Return [x, y] of the center of cell containing provided text 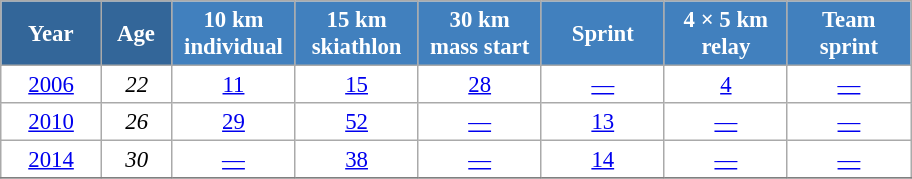
15 [356, 85]
30 [136, 160]
2010 [52, 122]
22 [136, 85]
38 [356, 160]
4 [726, 85]
Sprint [602, 34]
2006 [52, 85]
30 km mass start [480, 34]
15 km skiathlon [356, 34]
2014 [52, 160]
Team sprint [848, 34]
Age [136, 34]
13 [602, 122]
14 [602, 160]
Year [52, 34]
26 [136, 122]
11 [234, 85]
28 [480, 85]
4 × 5 km relay [726, 34]
52 [356, 122]
10 km individual [234, 34]
29 [234, 122]
